Detect which cell encompasses the target text, then output its (x, y) center coordinate. 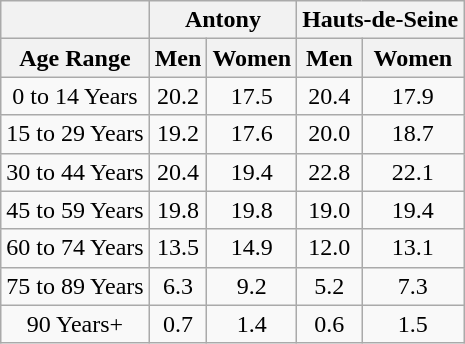
Antony (222, 20)
20.0 (330, 134)
17.9 (413, 96)
18.7 (413, 134)
20.2 (178, 96)
9.2 (252, 286)
22.8 (330, 172)
1.5 (413, 324)
19.2 (178, 134)
0 to 14 Years (75, 96)
90 Years+ (75, 324)
Hauts-de-Seine (380, 20)
5.2 (330, 286)
Age Range (75, 58)
45 to 59 Years (75, 210)
14.9 (252, 248)
7.3 (413, 286)
13.1 (413, 248)
17.6 (252, 134)
22.1 (413, 172)
17.5 (252, 96)
15 to 29 Years (75, 134)
1.4 (252, 324)
75 to 89 Years (75, 286)
0.6 (330, 324)
12.0 (330, 248)
0.7 (178, 324)
19.0 (330, 210)
13.5 (178, 248)
60 to 74 Years (75, 248)
6.3 (178, 286)
30 to 44 Years (75, 172)
